For the text-containing cell, return its midpoint in (X, Y) coordinate format. 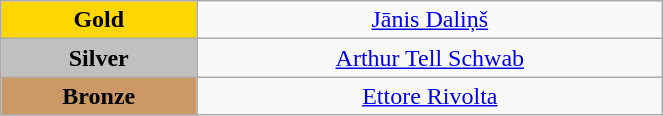
Silver (99, 58)
Ettore Rivolta (430, 96)
Gold (99, 20)
Bronze (99, 96)
Arthur Tell Schwab (430, 58)
Jānis Daliņš (430, 20)
